Return (x, y) of the center of cell containing provided text 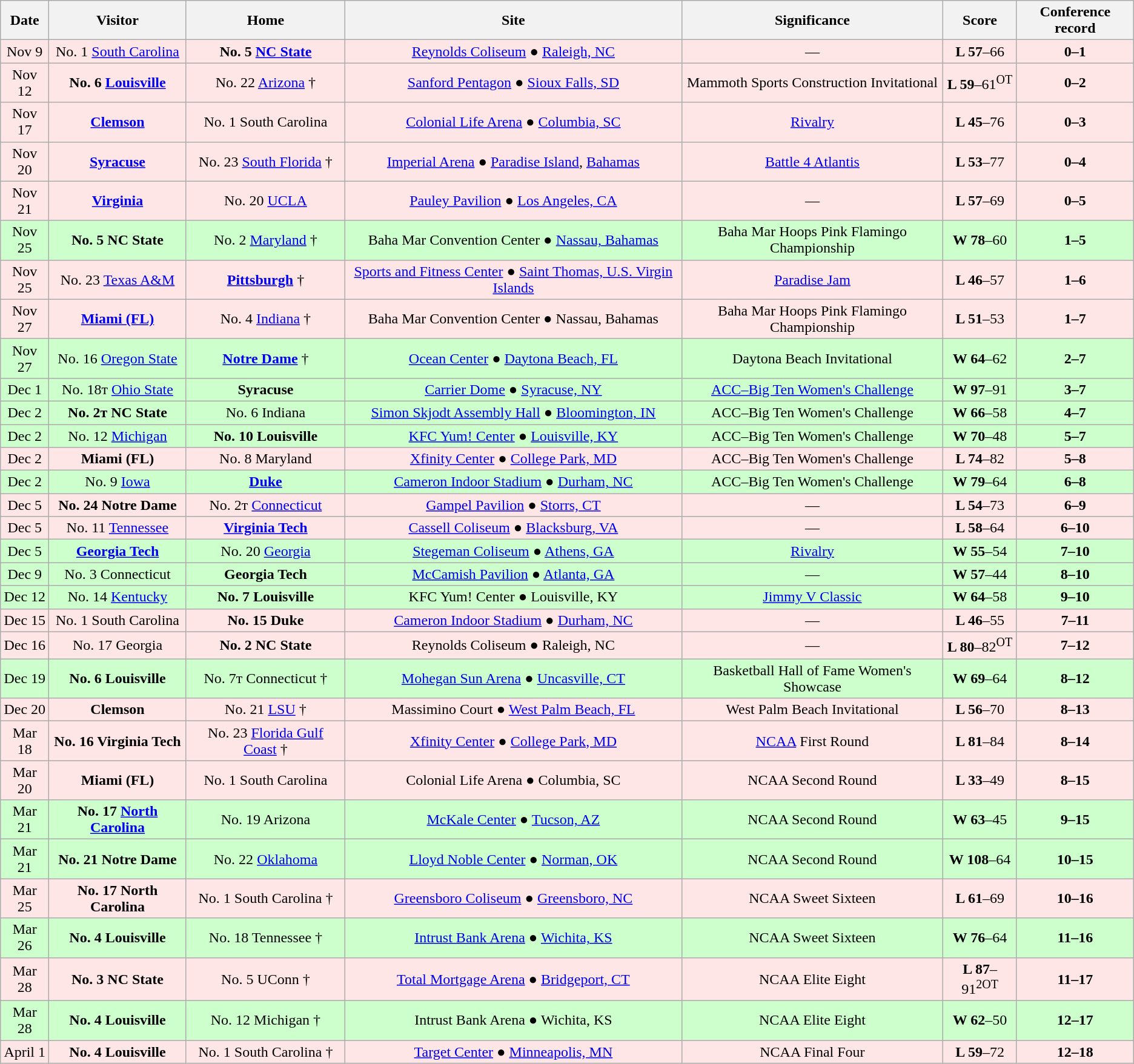
0–5 (1075, 201)
Nov 12 (25, 82)
Conference record (1075, 21)
No. 2т Connecticut (265, 505)
Gampel Pavilion ● Storrs, CT (514, 505)
Significance (812, 21)
No. 2 NC State (265, 646)
L 46–57 (980, 280)
W 62–50 (980, 1021)
L 80–82OT (980, 646)
Date (25, 21)
Site (514, 21)
Mohegan Sun Arena ● Uncasville, CT (514, 678)
Nov 20 (25, 161)
W 79–64 (980, 482)
5–8 (1075, 459)
W 70–48 (980, 435)
Greensboro Coliseum ● Greensboro, NC (514, 899)
Nov 17 (25, 122)
Lloyd Noble Center ● Norman, OK (514, 859)
Virginia Tech (265, 528)
West Palm Beach Invitational (812, 710)
W 64–58 (980, 597)
W 57–44 (980, 574)
L 74–82 (980, 459)
2–7 (1075, 359)
Stegeman Coliseum ● Athens, GA (514, 551)
No. 2т NC State (118, 412)
W 55–54 (980, 551)
8–14 (1075, 741)
No. 23 South Florida † (265, 161)
L 87–912OT (980, 979)
W 66–58 (980, 412)
W 97–91 (980, 389)
W 76–64 (980, 937)
Dec 19 (25, 678)
8–10 (1075, 574)
No. 5 UConn † (265, 979)
Target Center ● Minneapolis, MN (514, 1052)
NCAA First Round (812, 741)
6–9 (1075, 505)
No. 9 Iowa (118, 482)
12–17 (1075, 1021)
Duke (265, 482)
Dec 15 (25, 620)
Sports and Fitness Center ● Saint Thomas, U.S. Virgin Islands (514, 280)
Mar 20 (25, 780)
0–4 (1075, 161)
Home (265, 21)
1–6 (1075, 280)
W 69–64 (980, 678)
No. 23 Florida Gulf Coast † (265, 741)
L 54–73 (980, 505)
L 51–53 (980, 319)
11–17 (1075, 979)
Imperial Arena ● Paradise Island, Bahamas (514, 161)
No. 4 Indiana † (265, 319)
10–15 (1075, 859)
Total Mortgage Arena ● Bridgeport, CT (514, 979)
10–16 (1075, 899)
No. 12 Michigan † (265, 1021)
Ocean Center ● Daytona Beach, FL (514, 359)
0–3 (1075, 122)
Visitor (118, 21)
Dec 20 (25, 710)
Pauley Pavilion ● Los Angeles, CA (514, 201)
L 33–49 (980, 780)
8–15 (1075, 780)
4–7 (1075, 412)
L 46–55 (980, 620)
1–7 (1075, 319)
Massimino Court ● West Palm Beach, FL (514, 710)
No. 22 Arizona † (265, 82)
5–7 (1075, 435)
W 64–62 (980, 359)
No. 18т Ohio State (118, 389)
3–7 (1075, 389)
No. 16 Virginia Tech (118, 741)
7–10 (1075, 551)
Notre Dame † (265, 359)
L 57–66 (980, 51)
No. 2 Maryland † (265, 240)
7–11 (1075, 620)
Dec 1 (25, 389)
Daytona Beach Invitational (812, 359)
No. 16 Oregon State (118, 359)
Carrier Dome ● Syracuse, NY (514, 389)
No. 3 NC State (118, 979)
No. 19 Arizona (265, 820)
Dec 9 (25, 574)
Nov 21 (25, 201)
Cassell Coliseum ● Blacksburg, VA (514, 528)
L 57–69 (980, 201)
W 78–60 (980, 240)
W 63–45 (980, 820)
L 61–69 (980, 899)
No. 24 Notre Dame (118, 505)
8–13 (1075, 710)
L 58–64 (980, 528)
No. 17 Georgia (118, 646)
L 59–61OT (980, 82)
No. 8 Maryland (265, 459)
Dec 12 (25, 597)
0–1 (1075, 51)
McKale Center ● Tucson, AZ (514, 820)
Paradise Jam (812, 280)
12–18 (1075, 1052)
6–8 (1075, 482)
No. 11 Tennessee (118, 528)
No. 22 Oklahoma (265, 859)
No. 6 Indiana (265, 412)
McCamish Pavilion ● Atlanta, GA (514, 574)
L 81–84 (980, 741)
No. 7т Connecticut † (265, 678)
W 108–64 (980, 859)
NCAA Final Four (812, 1052)
8–12 (1075, 678)
No. 21 Notre Dame (118, 859)
Virginia (118, 201)
L 53–77 (980, 161)
Score (980, 21)
L 45–76 (980, 122)
No. 20 Georgia (265, 551)
No. 15 Duke (265, 620)
No. 21 LSU † (265, 710)
Mar 26 (25, 937)
Nov 9 (25, 51)
No. 14 Kentucky (118, 597)
Pittsburgh † (265, 280)
Mar 25 (25, 899)
9–15 (1075, 820)
Basketball Hall of Fame Women's Showcase (812, 678)
Jimmy V Classic (812, 597)
No. 10 Louisville (265, 435)
6–10 (1075, 528)
11–16 (1075, 937)
No. 12 Michigan (118, 435)
L 59–72 (980, 1052)
No. 3 Connecticut (118, 574)
No. 7 Louisville (265, 597)
No. 18 Tennessee † (265, 937)
Mammoth Sports Construction Invitational (812, 82)
0–2 (1075, 82)
No. 23 Texas A&M (118, 280)
Mar 18 (25, 741)
Simon Skjodt Assembly Hall ● Bloomington, IN (514, 412)
9–10 (1075, 597)
L 56–70 (980, 710)
Sanford Pentagon ● Sioux Falls, SD (514, 82)
1–5 (1075, 240)
7–12 (1075, 646)
April 1 (25, 1052)
— (812, 51)
Dec 16 (25, 646)
Battle 4 Atlantis (812, 161)
No. 20 UCLA (265, 201)
